From the cell containing the given text, extract its center point as [x, y] coordinate. 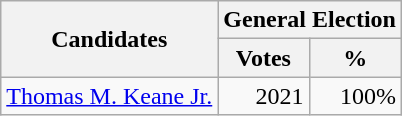
Votes [264, 58]
Candidates [110, 39]
% [355, 58]
100% [355, 96]
2021 [264, 96]
Thomas M. Keane Jr. [110, 96]
General Election [310, 20]
